Determine the [X, Y] coordinate at the center of the cell enclosing the given text.  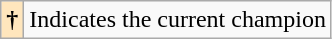
† [12, 20]
Indicates the current champion [178, 20]
